Return the [x, y] coordinate for the center point of the cell that contains the specified text.  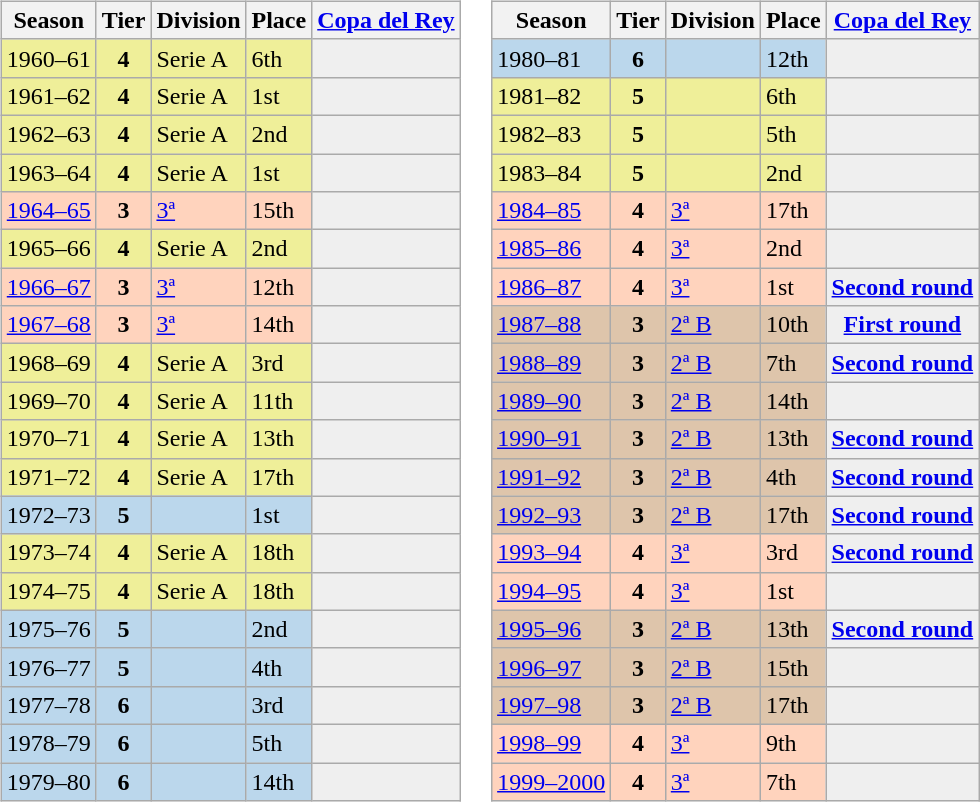
1975–76 [48, 629]
1982–83 [552, 134]
1964–65 [48, 211]
First round [902, 325]
1979–80 [48, 781]
1962–63 [48, 134]
1969–70 [48, 401]
1993–94 [552, 553]
1997–98 [552, 705]
1989–90 [552, 401]
1977–78 [48, 705]
1999–2000 [552, 781]
1981–82 [552, 96]
1996–97 [552, 667]
1963–64 [48, 173]
1998–99 [552, 743]
1965–66 [48, 249]
1994–95 [552, 591]
1971–72 [48, 477]
1961–62 [48, 96]
1995–96 [552, 629]
1970–71 [48, 439]
9th [793, 743]
1984–85 [552, 211]
1978–79 [48, 743]
1991–92 [552, 477]
1973–74 [48, 553]
11th [279, 401]
1976–77 [48, 667]
1967–68 [48, 325]
1985–86 [552, 249]
1992–93 [552, 515]
1972–73 [48, 515]
1983–84 [552, 173]
1966–67 [48, 287]
1986–87 [552, 287]
1960–61 [48, 58]
1988–89 [552, 363]
1987–88 [552, 325]
1974–75 [48, 591]
10th [793, 325]
1968–69 [48, 363]
1980–81 [552, 58]
1990–91 [552, 439]
